From the cell containing the given text, extract its center point as [X, Y] coordinate. 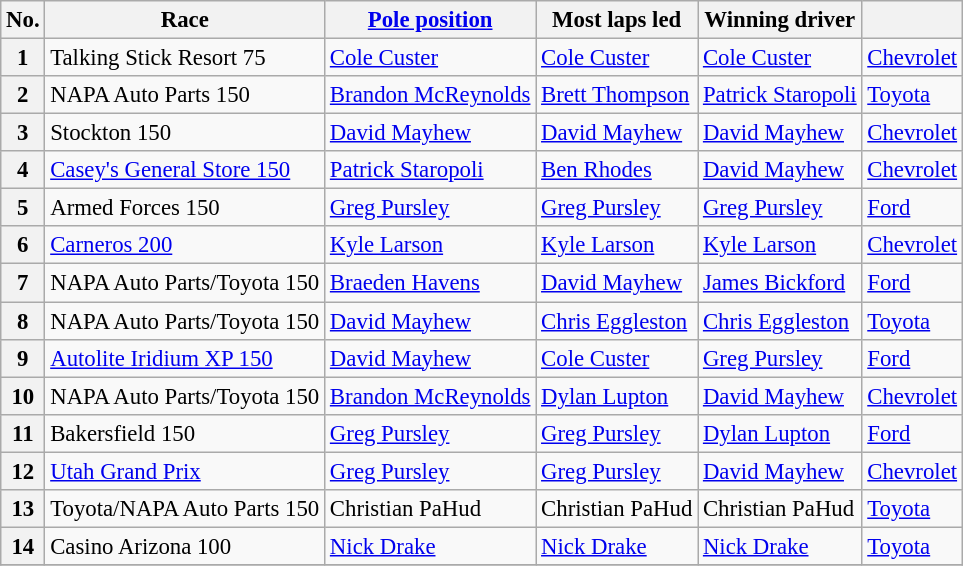
12 [23, 471]
Most laps led [617, 20]
Pole position [430, 20]
3 [23, 133]
Winning driver [780, 20]
Casino Arizona 100 [185, 546]
Utah Grand Prix [185, 471]
No. [23, 20]
9 [23, 358]
NAPA Auto Parts 150 [185, 95]
4 [23, 170]
Carneros 200 [185, 245]
Brett Thompson [617, 95]
Talking Stick Resort 75 [185, 58]
6 [23, 245]
Toyota/NAPA Auto Parts 150 [185, 509]
Stockton 150 [185, 133]
Casey's General Store 150 [185, 170]
Bakersfield 150 [185, 433]
Ben Rhodes [617, 170]
1 [23, 58]
2 [23, 95]
Race [185, 20]
Autolite Iridium XP 150 [185, 358]
Armed Forces 150 [185, 208]
Braeden Havens [430, 283]
10 [23, 396]
7 [23, 283]
13 [23, 509]
5 [23, 208]
8 [23, 321]
James Bickford [780, 283]
14 [23, 546]
11 [23, 433]
